Pinpoint the cell where the given text exists, returning its [X, Y] midpoint coordinate. 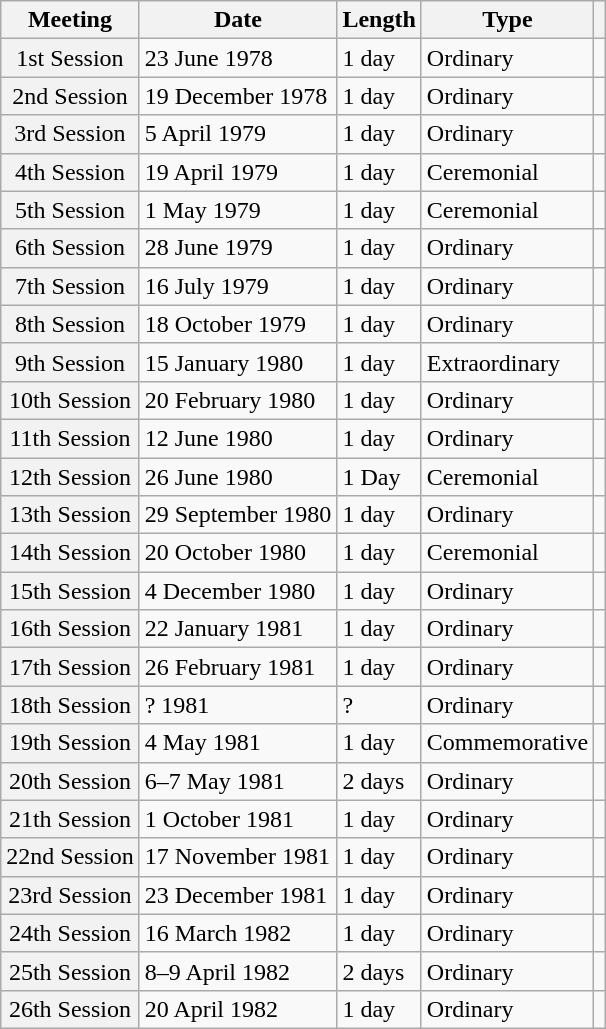
24th Session [70, 933]
4 December 1980 [238, 591]
8th Session [70, 324]
16 July 1979 [238, 286]
22 January 1981 [238, 629]
5 April 1979 [238, 134]
Length [379, 20]
1 Day [379, 477]
16th Session [70, 629]
9th Session [70, 362]
15 January 1980 [238, 362]
19 April 1979 [238, 172]
11th Session [70, 438]
29 September 1980 [238, 515]
5th Session [70, 210]
20th Session [70, 781]
20 February 1980 [238, 400]
10th Session [70, 400]
16 March 1982 [238, 933]
15th Session [70, 591]
20 April 1982 [238, 1009]
Meeting [70, 20]
6th Session [70, 248]
Date [238, 20]
4 May 1981 [238, 743]
22nd Session [70, 857]
12 June 1980 [238, 438]
19 December 1978 [238, 96]
Commemorative [507, 743]
1 May 1979 [238, 210]
3rd Session [70, 134]
25th Session [70, 971]
? 1981 [238, 705]
23 December 1981 [238, 895]
14th Session [70, 553]
1st Session [70, 58]
20 October 1980 [238, 553]
1 October 1981 [238, 819]
18 October 1979 [238, 324]
12th Session [70, 477]
7th Session [70, 286]
17 November 1981 [238, 857]
Type [507, 20]
? [379, 705]
23rd Session [70, 895]
4th Session [70, 172]
2nd Session [70, 96]
17th Session [70, 667]
26 June 1980 [238, 477]
26th Session [70, 1009]
6–7 May 1981 [238, 781]
28 June 1979 [238, 248]
23 June 1978 [238, 58]
21th Session [70, 819]
Extraordinary [507, 362]
19th Session [70, 743]
18th Session [70, 705]
13th Session [70, 515]
26 February 1981 [238, 667]
8–9 April 1982 [238, 971]
